Find where the given text appears and provide that cell's center as [X, Y] coordinate. 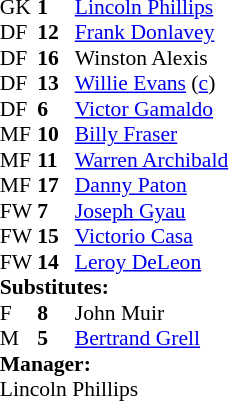
10 [56, 135]
Billy Fraser [152, 135]
Bertrand Grell [152, 339]
Victor Gamaldo [152, 109]
16 [56, 58]
Frank Donlavey [152, 33]
M [19, 339]
Willie Evans (c) [152, 83]
Substitutes: [114, 287]
F [19, 313]
6 [56, 109]
John Muir [152, 313]
15 [56, 237]
17 [56, 185]
5 [56, 339]
Joseph Gyau [152, 211]
Danny Paton [152, 185]
8 [56, 313]
7 [56, 211]
Winston Alexis [152, 58]
11 [56, 160]
Victorio Casa [152, 237]
Leroy DeLeon [152, 262]
13 [56, 83]
Manager: [114, 364]
Warren Archibald [152, 160]
14 [56, 262]
12 [56, 33]
